Return (x, y) of the center of cell containing provided text 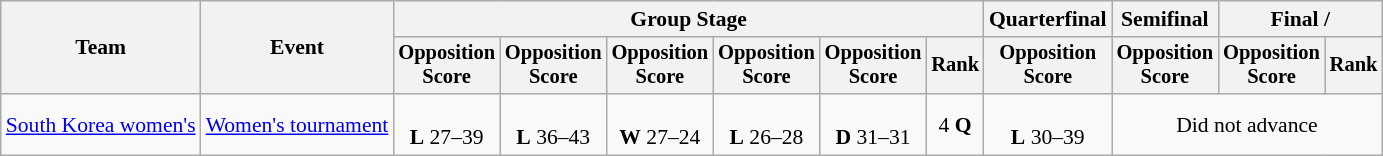
Event (298, 48)
Semifinal (1166, 19)
Quarterfinal (1048, 19)
L 26–28 (766, 124)
Final / (1300, 19)
L 30–39 (1048, 124)
L 27–39 (446, 124)
W 27–24 (660, 124)
D 31–31 (874, 124)
Team (101, 48)
Women's tournament (298, 124)
South Korea women's (101, 124)
L 36–43 (554, 124)
Did not advance (1248, 124)
4 Q (955, 124)
Group Stage (688, 19)
